From the cell containing the given text, extract its center point as [x, y] coordinate. 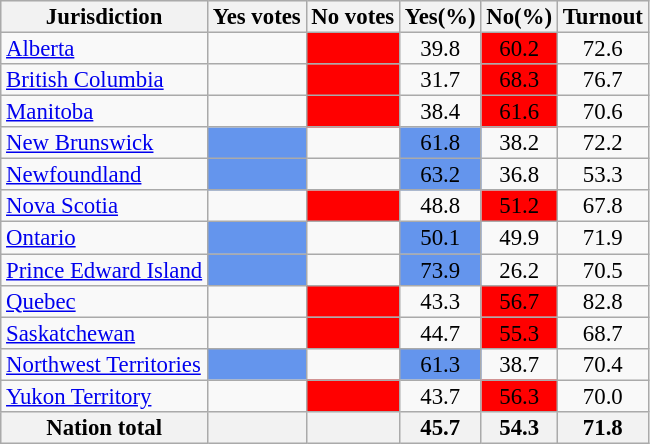
43.3 [440, 301]
68.3 [519, 80]
61.3 [440, 364]
71.9 [602, 238]
54.3 [519, 428]
72.2 [602, 143]
56.7 [519, 301]
67.8 [602, 206]
Yes votes [256, 17]
63.2 [440, 175]
Nation total [104, 428]
68.7 [602, 333]
Quebec [104, 301]
Manitoba [104, 112]
48.8 [440, 206]
38.7 [519, 364]
Newfoundland [104, 175]
Alberta [104, 49]
61.8 [440, 143]
55.3 [519, 333]
Saskatchewan [104, 333]
70.6 [602, 112]
73.9 [440, 270]
31.7 [440, 80]
Prince Edward Island [104, 270]
26.2 [519, 270]
Turnout [602, 17]
38.4 [440, 112]
72.6 [602, 49]
45.7 [440, 428]
Yukon Territory [104, 396]
38.2 [519, 143]
Ontario [104, 238]
50.1 [440, 238]
British Columbia [104, 80]
New Brunswick [104, 143]
36.8 [519, 175]
39.8 [440, 49]
56.3 [519, 396]
No(%) [519, 17]
Yes(%) [440, 17]
71.8 [602, 428]
60.2 [519, 49]
49.9 [519, 238]
43.7 [440, 396]
No votes [352, 17]
Jurisdiction [104, 17]
Nova Scotia [104, 206]
61.6 [519, 112]
82.8 [602, 301]
53.3 [602, 175]
76.7 [602, 80]
70.0 [602, 396]
70.5 [602, 270]
70.4 [602, 364]
44.7 [440, 333]
51.2 [519, 206]
Northwest Territories [104, 364]
